Search for the cell housing the specified text and yield its [x, y] center coordinate. 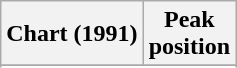
Chart (1991) [72, 34]
Peakposition [189, 34]
